Scan for the cell matching the given text and deliver its (x, y) coordinate at center. 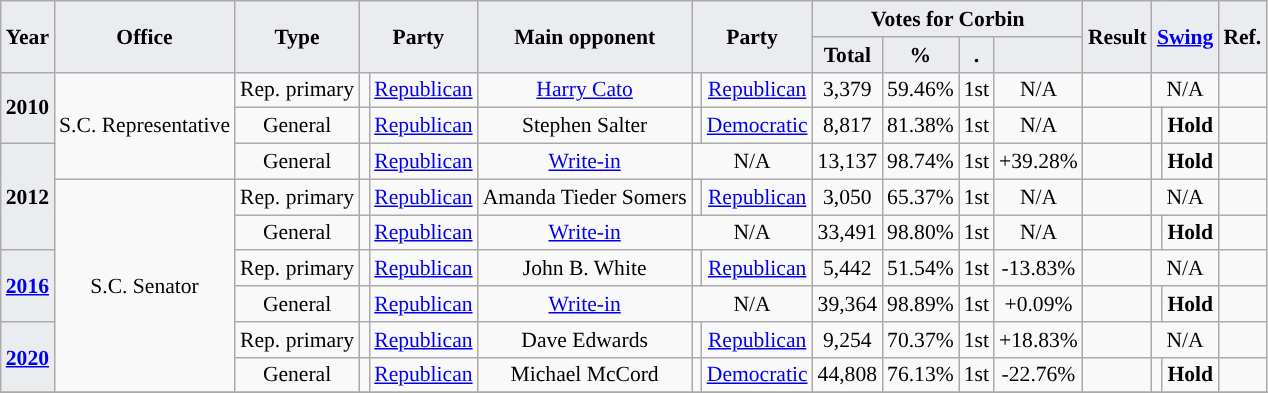
% (920, 55)
Amanda Tieder Somers (585, 197)
S.C. Senator (144, 286)
98.80% (920, 233)
2016 (28, 286)
Swing (1186, 36)
70.37% (920, 340)
-22.76% (1038, 375)
+39.28% (1038, 162)
2020 (28, 358)
8,817 (848, 126)
2010 (28, 108)
3,379 (848, 90)
-13.83% (1038, 269)
Stephen Salter (585, 126)
S.C. Representative (144, 126)
Result (1118, 36)
76.13% (920, 375)
John B. White (585, 269)
+0.09% (1038, 304)
Main opponent (585, 36)
Type (297, 36)
Ref. (1242, 36)
13,137 (848, 162)
+18.83% (1038, 340)
9,254 (848, 340)
59.46% (920, 90)
2012 (28, 198)
81.38% (920, 126)
5,442 (848, 269)
44,808 (848, 375)
Michael McCord (585, 375)
51.54% (920, 269)
Harry Cato (585, 90)
65.37% (920, 197)
3,050 (848, 197)
Year (28, 36)
33,491 (848, 233)
. (976, 55)
39,364 (848, 304)
98.74% (920, 162)
Office (144, 36)
Dave Edwards (585, 340)
98.89% (920, 304)
Votes for Corbin (948, 19)
Total (848, 55)
